From the cell containing the given text, extract its center point as (X, Y) coordinate. 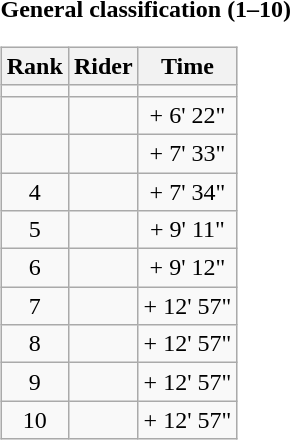
9 (34, 382)
+ 6' 22" (188, 115)
4 (34, 191)
Rank (34, 66)
+ 9' 11" (188, 230)
+ 9' 12" (188, 268)
Time (188, 66)
8 (34, 344)
+ 7' 33" (188, 153)
7 (34, 306)
+ 7' 34" (188, 191)
10 (34, 420)
5 (34, 230)
6 (34, 268)
Rider (103, 66)
